Find where the given text appears and provide that cell's center as (x, y) coordinate. 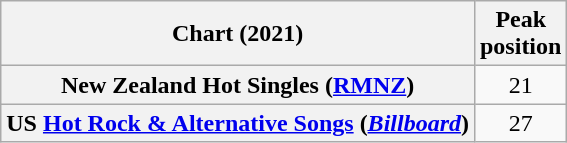
Peakposition (520, 34)
21 (520, 85)
New Zealand Hot Singles (RMNZ) (238, 85)
Chart (2021) (238, 34)
US Hot Rock & Alternative Songs (Billboard) (238, 123)
27 (520, 123)
